Find where the given text appears and provide that cell's center as (x, y) coordinate. 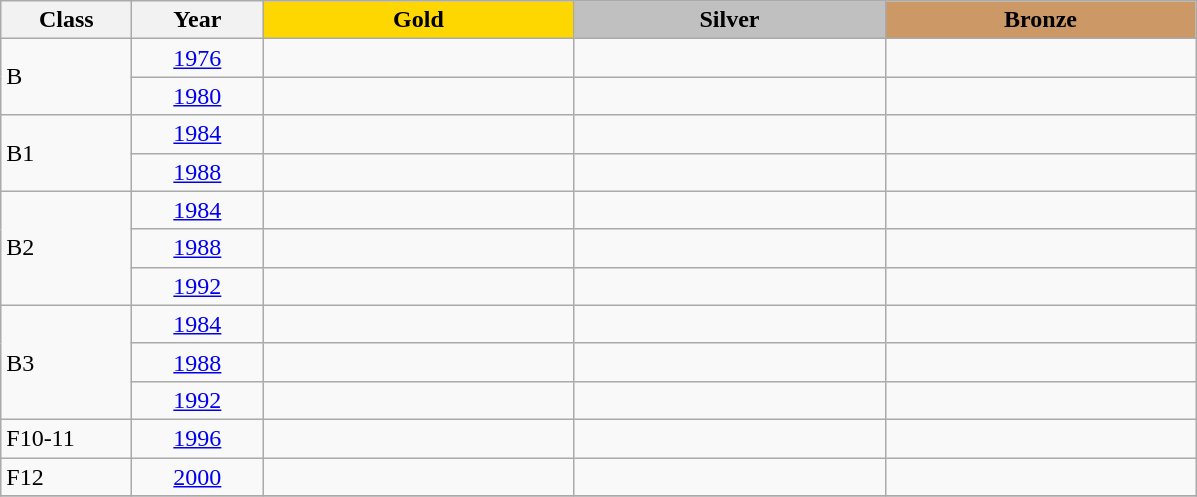
Class (66, 20)
B3 (66, 362)
1980 (198, 96)
1976 (198, 58)
B2 (66, 248)
Silver (730, 20)
F12 (66, 477)
B (66, 77)
Gold (418, 20)
Year (198, 20)
B1 (66, 153)
F10-11 (66, 438)
1996 (198, 438)
2000 (198, 477)
Bronze (1040, 20)
